Output the [x, y] coordinate of the center of the cell containing the given text.  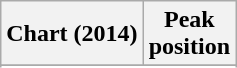
Chart (2014) [72, 34]
Peakposition [189, 34]
